Search for the cell housing the specified text and yield its (x, y) center coordinate. 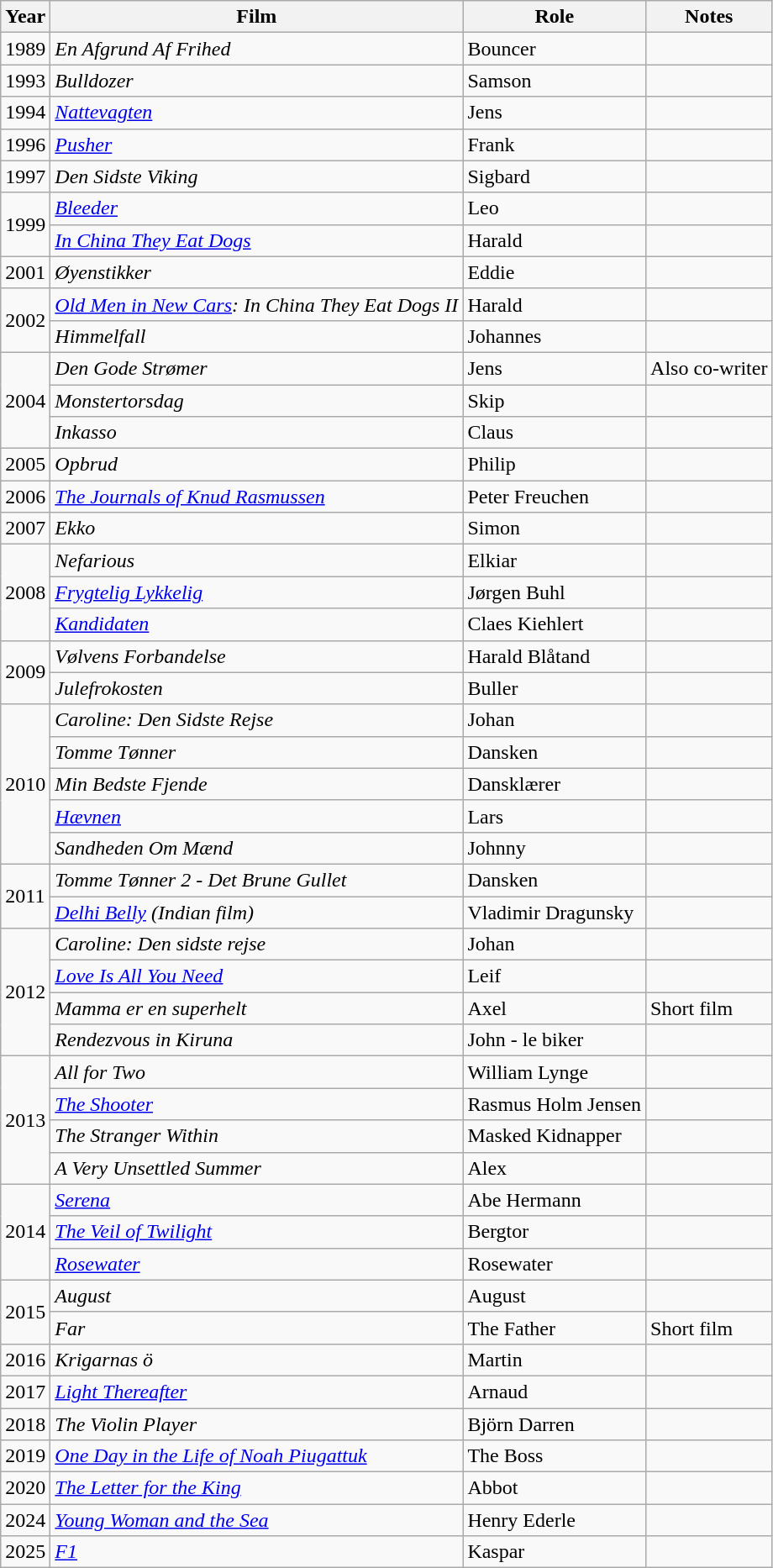
Caroline: Den Sidste Rejse (257, 720)
2015 (25, 1312)
Arnaud (555, 1392)
Rasmus Holm Jensen (555, 1104)
Den Gode Strømer (257, 368)
All for Two (257, 1072)
Old Men in New Cars: In China They Eat Dogs II (257, 304)
Nattevagten (257, 113)
Also co-writer (709, 368)
Leo (555, 208)
Young Woman and the Sea (257, 1520)
Harald Blåtand (555, 656)
The Journals of Knud Rasmussen (257, 497)
2013 (25, 1120)
A Very Unsettled Summer (257, 1168)
2020 (25, 1488)
The Boss (555, 1456)
Ekko (257, 529)
Pusher (257, 145)
Peter Freuchen (555, 497)
Henry Ederle (555, 1520)
Julefrokosten (257, 688)
Claes Kiehlert (555, 624)
2018 (25, 1424)
Film (257, 17)
Abe Hermann (555, 1200)
Rendezvous in Kiruna (257, 1040)
Björn Darren (555, 1424)
2008 (25, 592)
Kandidaten (257, 624)
1997 (25, 176)
Martin (555, 1360)
Love Is All You Need (257, 976)
Johannes (555, 336)
Monstertorsdag (257, 401)
Inkasso (257, 433)
Elkiar (555, 560)
2017 (25, 1392)
2024 (25, 1520)
Kaspar (555, 1552)
John - le biker (555, 1040)
William Lynge (555, 1072)
Den Sidste Viking (257, 176)
Caroline: Den sidste rejse (257, 944)
2019 (25, 1456)
Claus (555, 433)
In China They Eat Dogs (257, 240)
2004 (25, 400)
Abbot (555, 1488)
F1 (257, 1552)
2014 (25, 1232)
2012 (25, 992)
The Violin Player (257, 1424)
1996 (25, 145)
Vølvens Forbandelse (257, 656)
Skip (555, 401)
2016 (25, 1360)
The Veil of Twilight (257, 1232)
2025 (25, 1552)
Frank (555, 145)
Nefarious (257, 560)
One Day in the Life of Noah Piugattuk (257, 1456)
2009 (25, 672)
Hævnen (257, 816)
Bleeder (257, 208)
Opbrud (257, 465)
2011 (25, 896)
Tomme Tønner 2 - Det Brune Gullet (257, 880)
Buller (555, 688)
Bulldozer (257, 81)
The Letter for the King (257, 1488)
Jørgen Buhl (555, 592)
Samson (555, 81)
Tomme Tønner (257, 752)
2007 (25, 529)
Axel (555, 1008)
Light Thereafter (257, 1392)
2010 (25, 784)
Min Bedste Fjende (257, 784)
1989 (25, 49)
Delhi Belly (Indian film) (257, 912)
Øyenstikker (257, 272)
Notes (709, 17)
Johnny (555, 848)
2001 (25, 272)
The Shooter (257, 1104)
Serena (257, 1200)
Mamma er en superhelt (257, 1008)
Bouncer (555, 49)
2002 (25, 320)
The Father (555, 1328)
Krigarnas ö (257, 1360)
En Afgrund Af Frihed (257, 49)
1993 (25, 81)
Vladimir Dragunsky (555, 912)
2006 (25, 497)
Philip (555, 465)
Frygtelig Lykkelig (257, 592)
1994 (25, 113)
Himmelfall (257, 336)
Lars (555, 816)
Sandheden Om Mænd (257, 848)
2005 (25, 465)
The Stranger Within (257, 1136)
Simon (555, 529)
Role (555, 17)
Leif (555, 976)
Sigbard (555, 176)
Bergtor (555, 1232)
Dansklærer (555, 784)
Far (257, 1328)
Eddie (555, 272)
1999 (25, 224)
Masked Kidnapper (555, 1136)
Alex (555, 1168)
Year (25, 17)
